Find where the given text appears and provide that cell's center as [x, y] coordinate. 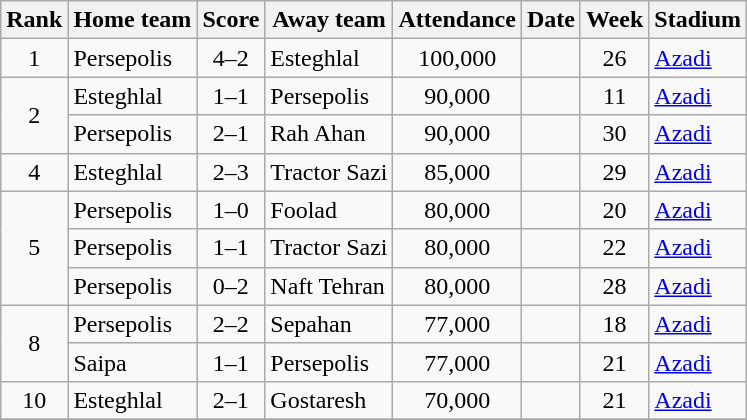
Gostaresh [329, 400]
22 [614, 248]
2 [34, 115]
10 [34, 400]
Stadium [698, 20]
Home team [132, 20]
Naft Tehran [329, 286]
26 [614, 58]
100,000 [457, 58]
20 [614, 210]
1 [34, 58]
Saipa [132, 362]
Foolad [329, 210]
Date [550, 20]
Week [614, 20]
28 [614, 286]
Rank [34, 20]
Rah Ahan [329, 134]
30 [614, 134]
Attendance [457, 20]
70,000 [457, 400]
4–2 [231, 58]
2–2 [231, 324]
Score [231, 20]
29 [614, 172]
18 [614, 324]
85,000 [457, 172]
0–2 [231, 286]
5 [34, 248]
Sepahan [329, 324]
Away team [329, 20]
4 [34, 172]
8 [34, 343]
2–3 [231, 172]
11 [614, 96]
1–0 [231, 210]
